Detect which cell encompasses the target text, then output its (x, y) center coordinate. 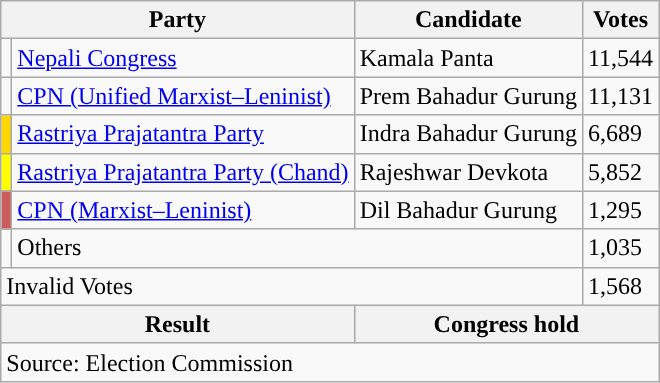
Source: Election Commission (330, 362)
Rastriya Prajatantra Party (Chand) (183, 172)
Rastriya Prajatantra Party (183, 134)
Indra Bahadur Gurung (468, 134)
Invalid Votes (292, 286)
Dil Bahadur Gurung (468, 210)
Party (178, 20)
Others (298, 248)
6,689 (620, 134)
CPN (Marxist–Leninist) (183, 210)
Rajeshwar Devkota (468, 172)
Kamala Panta (468, 58)
Nepali Congress (183, 58)
11,131 (620, 96)
1,295 (620, 210)
1,568 (620, 286)
Prem Bahadur Gurung (468, 96)
1,035 (620, 248)
Congress hold (506, 324)
Result (178, 324)
5,852 (620, 172)
CPN (Unified Marxist–Leninist) (183, 96)
Votes (620, 20)
Candidate (468, 20)
11,544 (620, 58)
